Locate the cell with the specified text and output its (X, Y) center coordinate. 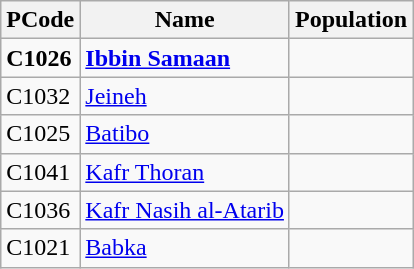
Batibo (185, 134)
Kafr Nasih al-Atarib (185, 210)
Population (350, 20)
Babka (185, 248)
C1021 (40, 248)
C1036 (40, 210)
Kafr Thoran (185, 172)
PCode (40, 20)
C1026 (40, 58)
C1025 (40, 134)
C1032 (40, 96)
Ibbin Samaan (185, 58)
C1041 (40, 172)
Name (185, 20)
Jeineh (185, 96)
